Output the (x, y) coordinate of the center of the cell containing the given text.  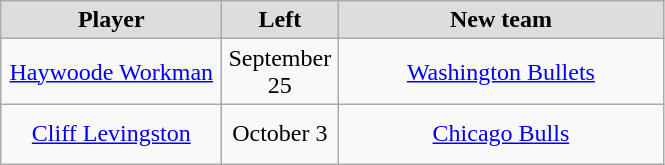
September 25 (280, 72)
Haywoode Workman (112, 72)
Cliff Levingston (112, 134)
Washington Bullets (501, 72)
October 3 (280, 134)
Left (280, 20)
New team (501, 20)
Player (112, 20)
Chicago Bulls (501, 134)
